From the cell containing the given text, extract its center point as (x, y) coordinate. 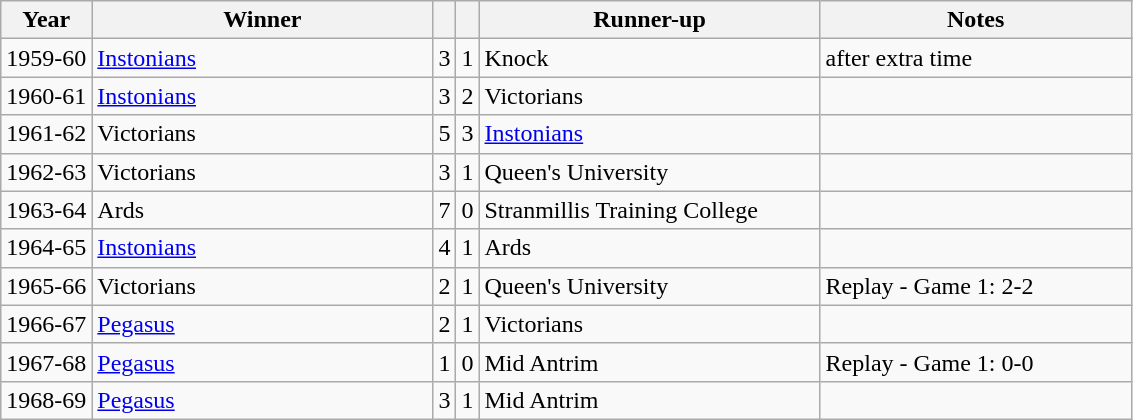
Year (46, 20)
1964-65 (46, 248)
1961-62 (46, 134)
Replay - Game 1: 2-2 (976, 286)
1959-60 (46, 58)
7 (444, 210)
1963-64 (46, 210)
after extra time (976, 58)
Replay - Game 1: 0-0 (976, 362)
Knock (650, 58)
1960-61 (46, 96)
Stranmillis Training College (650, 210)
4 (444, 248)
1967-68 (46, 362)
5 (444, 134)
1962-63 (46, 172)
Runner-up (650, 20)
Winner (262, 20)
1965-66 (46, 286)
Notes (976, 20)
1966-67 (46, 324)
1968-69 (46, 400)
